Capture the cell that displays the provided text and extract its (X, Y) central coordinate. 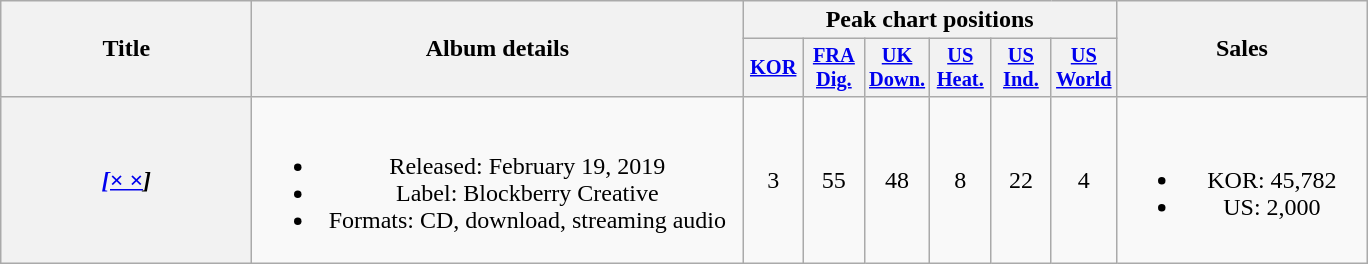
Peak chart positions (930, 20)
Album details (498, 49)
USHeat. (960, 68)
KOR (774, 68)
UKDown. (897, 68)
FRA Dig. (834, 68)
4 (1084, 180)
8 (960, 180)
USInd. (1022, 68)
48 (897, 180)
Released: February 19, 2019Label: Blockberry CreativeFormats: CD, download, streaming audio (498, 180)
3 (774, 180)
Title (126, 49)
Sales (1242, 49)
22 (1022, 180)
[× ×] (126, 180)
KOR: 45,782US: 2,000 (1242, 180)
USWorld (1084, 68)
55 (834, 180)
